Locate the cell with the specified text and output its [X, Y] center coordinate. 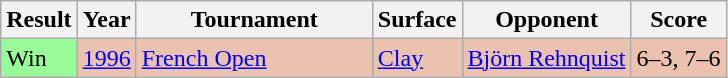
Tournament [254, 20]
Win [39, 58]
1996 [106, 58]
Result [39, 20]
Björn Rehnquist [546, 58]
Year [106, 20]
6–3, 7–6 [678, 58]
Opponent [546, 20]
Score [678, 20]
Clay [417, 58]
French Open [254, 58]
Surface [417, 20]
